Return (X, Y) of the center of cell containing provided text 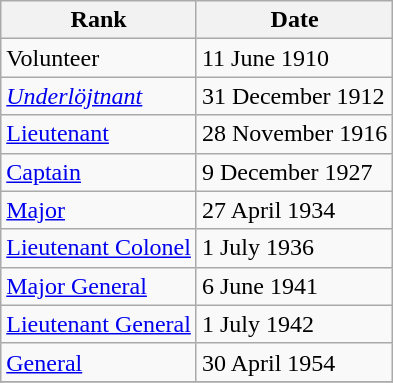
General (99, 362)
31 December 1912 (294, 96)
28 November 1916 (294, 134)
Date (294, 20)
Lieutenant (99, 134)
6 June 1941 (294, 286)
Major (99, 210)
Underlöjtnant (99, 96)
Volunteer (99, 58)
Major General (99, 286)
27 April 1934 (294, 210)
Lieutenant Colonel (99, 248)
Lieutenant General (99, 324)
1 July 1942 (294, 324)
1 July 1936 (294, 248)
30 April 1954 (294, 362)
11 June 1910 (294, 58)
9 December 1927 (294, 172)
Rank (99, 20)
Captain (99, 172)
